Determine the (X, Y) coordinate at the center of the cell enclosing the given text.  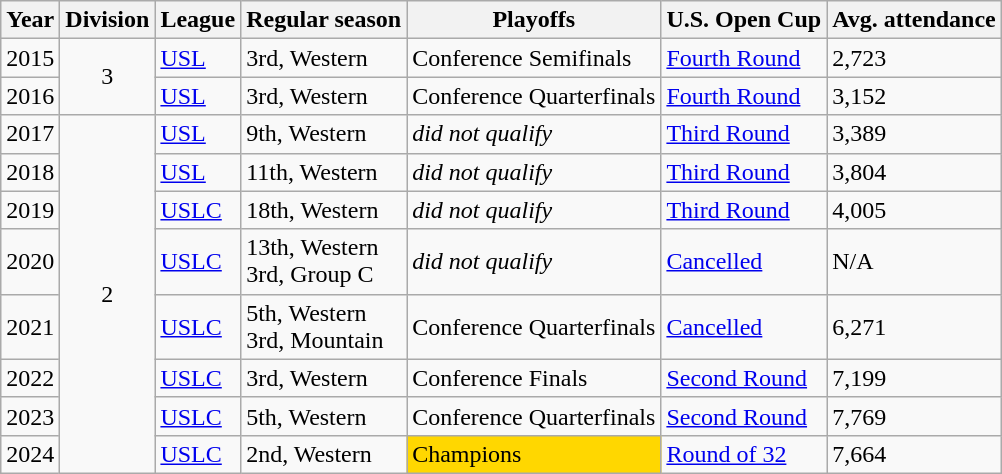
2022 (30, 378)
3,804 (914, 172)
Playoffs (534, 20)
2016 (30, 96)
N/A (914, 262)
3,389 (914, 134)
9th, Western (324, 134)
U.S. Open Cup (744, 20)
Regular season (324, 20)
Conference Finals (534, 378)
Avg. attendance (914, 20)
2015 (30, 58)
League (198, 20)
11th, Western (324, 172)
4,005 (914, 210)
13th, Western3rd, Group C (324, 262)
2021 (30, 326)
Division (108, 20)
2018 (30, 172)
2017 (30, 134)
5th, Western (324, 416)
5th, Western3rd, Mountain (324, 326)
Year (30, 20)
Round of 32 (744, 454)
Conference Semifinals (534, 58)
18th, Western (324, 210)
7,664 (914, 454)
2019 (30, 210)
2 (108, 294)
7,769 (914, 416)
Champions (534, 454)
2023 (30, 416)
7,199 (914, 378)
3 (108, 77)
2nd, Western (324, 454)
2,723 (914, 58)
2024 (30, 454)
6,271 (914, 326)
2020 (30, 262)
3,152 (914, 96)
